Detect which cell encompasses the target text, then output its [X, Y] center coordinate. 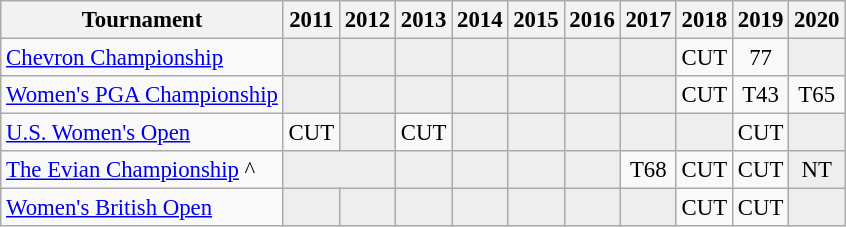
Chevron Championship [142, 58]
2011 [311, 20]
2015 [536, 20]
Women's PGA Championship [142, 95]
T65 [817, 95]
T68 [648, 170]
77 [760, 58]
2014 [480, 20]
NT [817, 170]
Tournament [142, 20]
The Evian Championship ^ [142, 170]
2019 [760, 20]
2018 [704, 20]
2020 [817, 20]
2016 [592, 20]
Women's British Open [142, 208]
2017 [648, 20]
2012 [367, 20]
T43 [760, 95]
U.S. Women's Open [142, 133]
2013 [424, 20]
